Determine the [x, y] coordinate at the center of the cell enclosing the given text.  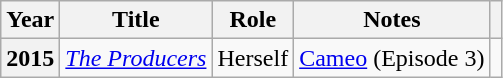
2015 [30, 58]
Title [136, 20]
Year [30, 20]
Cameo (Episode 3) [392, 58]
Role [253, 20]
Herself [253, 58]
Notes [392, 20]
The Producers [136, 58]
